For the text-containing cell, return its midpoint in [x, y] coordinate format. 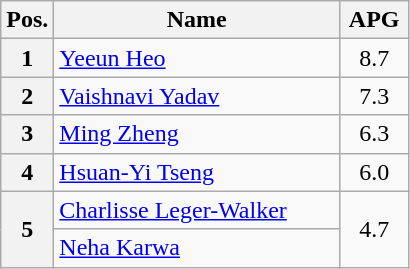
2 [28, 96]
Charlisse Leger-Walker [197, 210]
7.3 [374, 96]
APG [374, 20]
Hsuan-Yi Tseng [197, 172]
5 [28, 229]
6.3 [374, 134]
3 [28, 134]
Name [197, 20]
6.0 [374, 172]
1 [28, 58]
8.7 [374, 58]
Ming Zheng [197, 134]
Yeeun Heo [197, 58]
Pos. [28, 20]
4.7 [374, 229]
Vaishnavi Yadav [197, 96]
4 [28, 172]
Neha Karwa [197, 248]
